Detect which cell encompasses the target text, then output its [x, y] center coordinate. 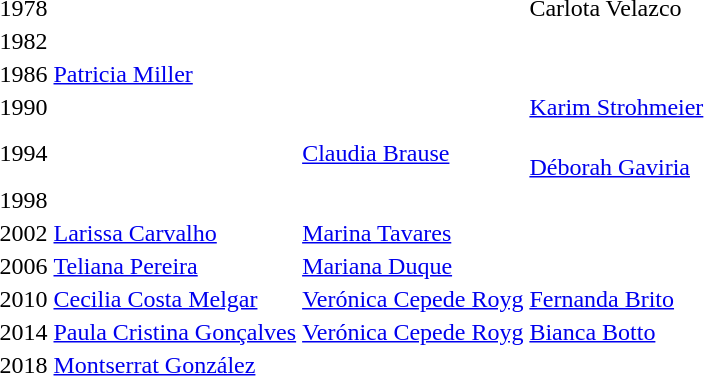
Mariana Duque [413, 266]
Patricia Miller [175, 74]
Marina Tavares [413, 233]
Claudia Brause [413, 154]
Cecilia Costa Melgar [175, 299]
Larissa Carvalho [175, 233]
Teliana Pereira [175, 266]
Paula Cristina Gonçalves [175, 332]
